Output the [X, Y] coordinate of the center of the cell containing the given text.  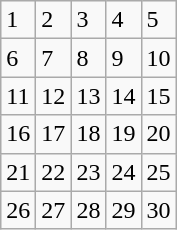
10 [158, 58]
30 [158, 210]
5 [158, 20]
26 [18, 210]
2 [54, 20]
27 [54, 210]
17 [54, 134]
1 [18, 20]
13 [88, 96]
7 [54, 58]
21 [18, 172]
19 [124, 134]
23 [88, 172]
9 [124, 58]
14 [124, 96]
18 [88, 134]
24 [124, 172]
22 [54, 172]
16 [18, 134]
8 [88, 58]
6 [18, 58]
4 [124, 20]
29 [124, 210]
15 [158, 96]
20 [158, 134]
3 [88, 20]
28 [88, 210]
11 [18, 96]
12 [54, 96]
25 [158, 172]
